Return (X, Y) of the center of cell containing provided text 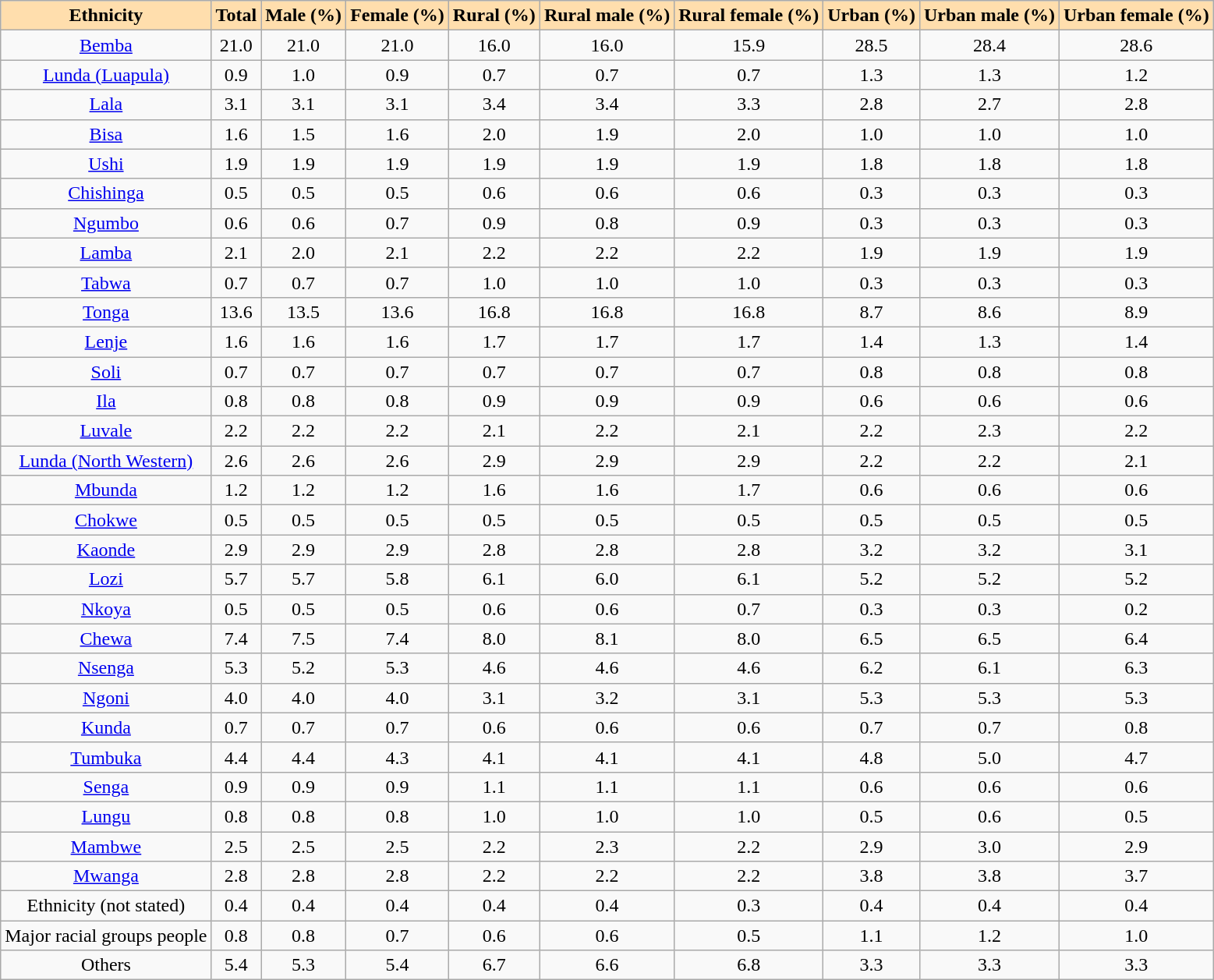
Female (%) (398, 16)
Mambwe (106, 846)
Tonga (106, 312)
0.2 (1136, 609)
Urban (%) (872, 16)
Senga (106, 787)
Soli (106, 372)
4.3 (398, 757)
Major racial groups people (106, 936)
Tumbuka (106, 757)
15.9 (749, 45)
Lungu (106, 816)
4.7 (1136, 757)
Chewa (106, 639)
28.4 (989, 45)
Ngumbo (106, 223)
7.5 (304, 639)
Total (236, 16)
Rural (%) (494, 16)
8.6 (989, 312)
Urban male (%) (989, 16)
Ethnicity (106, 16)
Luvale (106, 431)
3.0 (989, 846)
Rural male (%) (607, 16)
Kunda (106, 727)
5.0 (989, 757)
Ila (106, 402)
8.7 (872, 312)
Male (%) (304, 16)
Lunda (Luapula) (106, 75)
13.5 (304, 312)
8.1 (607, 639)
5.8 (398, 579)
6.4 (1136, 639)
Chokwe (106, 520)
6.0 (607, 579)
Ethnicity (not stated) (106, 906)
Ngoni (106, 698)
Bemba (106, 45)
Ushi (106, 164)
Nkoya (106, 609)
6.7 (494, 965)
Tabwa (106, 282)
Kaonde (106, 550)
Chishinga (106, 193)
Lunda (North Western) (106, 461)
Others (106, 965)
6.6 (607, 965)
1.5 (304, 134)
Mwanga (106, 876)
Lenje (106, 341)
6.3 (1136, 668)
Lozi (106, 579)
Urban female (%) (1136, 16)
Lala (106, 104)
28.6 (1136, 45)
Rural female (%) (749, 16)
4.8 (872, 757)
Mbunda (106, 490)
Lamba (106, 253)
Nsenga (106, 668)
3.7 (1136, 876)
Bisa (106, 134)
6.8 (749, 965)
6.2 (872, 668)
2.7 (989, 104)
28.5 (872, 45)
8.9 (1136, 312)
